From the cell containing the given text, extract its center point as (X, Y) coordinate. 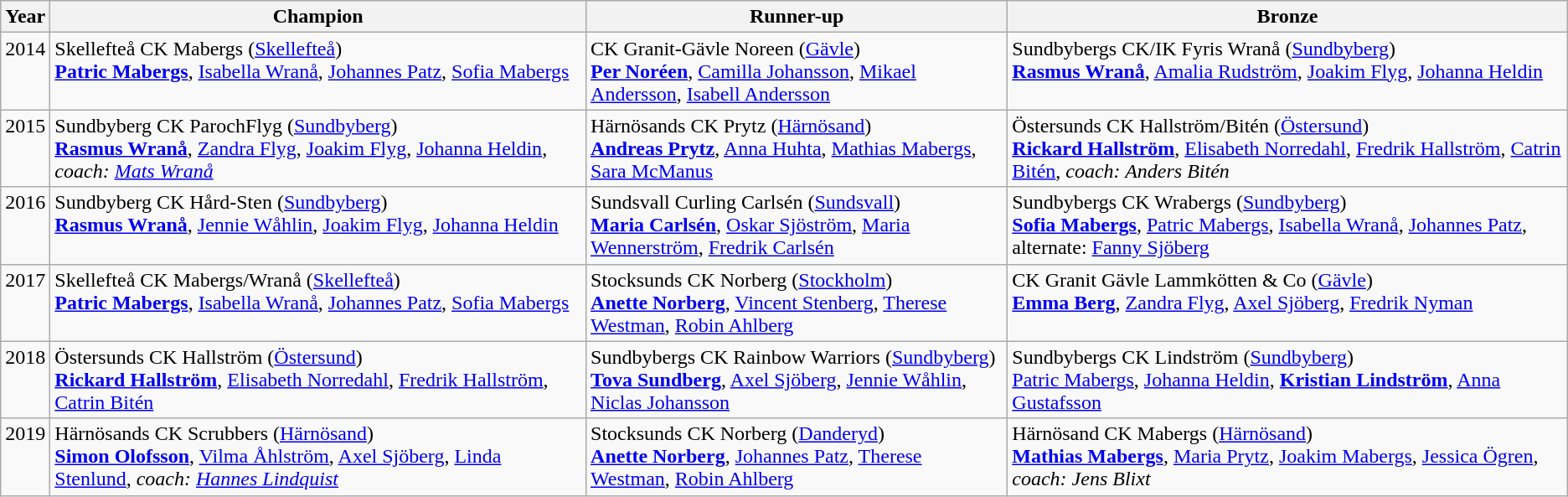
Sundbyberg CK Hård-Sten (Sundbyberg)Rasmus Wranå, Jennie Wåhlin, Joakim Flyg, Johanna Heldin (318, 225)
Sundbybergs CK/IK Fyris Wranå (Sundbyberg)Rasmus Wranå, Amalia Rudström, Joakim Flyg, Johanna Heldin (1287, 71)
CK Granit-Gävle Noreen (Gävle)Per Noréen, Camilla Johansson, Mikael Andersson, Isabell Andersson (797, 71)
Härnösands CK Prytz (Härnösand)Andreas Prytz, Anna Huhta, Mathias Mabergs, Sara McManus (797, 148)
Champion (318, 17)
Sundbyberg CK ParochFlyg (Sundbyberg)Rasmus Wranå, Zandra Flyg, Joakim Flyg, Johanna Heldin, coach: Mats Wranå (318, 148)
2019 (25, 457)
Runner-up (797, 17)
Year (25, 17)
Skellefteå CK Mabergs (Skellefteå)Patric Mabergs, Isabella Wranå, Johannes Patz, Sofia Mabergs (318, 71)
2017 (25, 303)
Skellefteå CK Mabergs/Wranå (Skellefteå)Patric Mabergs, Isabella Wranå, Johannes Patz, Sofia Mabergs (318, 303)
Sundbybergs CK Lindström (Sundbyberg)Patric Mabergs, Johanna Heldin, Kristian Lindström, Anna Gustafsson (1287, 380)
Östersunds CK Hallström (Östersund)Rickard Hallström, Elisabeth Norredahl, Fredrik Hallström, Catrin Bitén (318, 380)
Sundbybergs CK Rainbow Warriors (Sundbyberg)Tova Sundberg, Axel Sjöberg, Jennie Wåhlin, Niclas Johansson (797, 380)
2018 (25, 380)
Bronze (1287, 17)
2016 (25, 225)
Härnösands CK Scrubbers (Härnösand)Simon Olofsson, Vilma Åhlström, Axel Sjöberg, Linda Stenlund, coach: Hannes Lindquist (318, 457)
Härnösand CK Mabergs (Härnösand)Mathias Mabergs, Maria Prytz, Joakim Mabergs, Jessica Ögren, coach: Jens Blixt (1287, 457)
Stocksunds CK Norberg (Stockholm)Anette Norberg, Vincent Stenberg, Therese Westman, Robin Ahlberg (797, 303)
2014 (25, 71)
Stocksunds CK Norberg (Danderyd)Anette Norberg, Johannes Patz, Therese Westman, Robin Ahlberg (797, 457)
2015 (25, 148)
Sundsvall Curling Carlsén (Sundsvall)Maria Carlsén, Oskar Sjöström, Maria Wennerström, Fredrik Carlsén (797, 225)
Sundbybergs CK Wrabergs (Sundbyberg)Sofia Mabergs, Patric Mabergs, Isabella Wranå, Johannes Patz, alternate: Fanny Sjöberg (1287, 225)
Östersunds CK Hallström/Bitén (Östersund)Rickard Hallström, Elisabeth Norredahl, Fredrik Hallström, Catrin Bitén, coach: Anders Bitén (1287, 148)
CK Granit Gävle Lammkötten & Co (Gävle)Emma Berg, Zandra Flyg, Axel Sjöberg, Fredrik Nyman (1287, 303)
